Capture the cell that displays the provided text and extract its [X, Y] central coordinate. 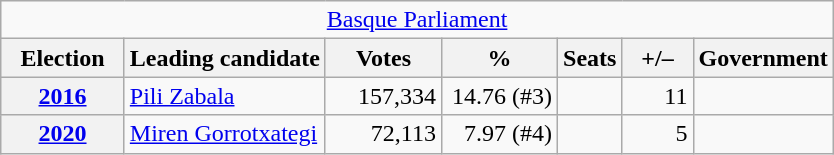
11 [658, 96]
157,334 [383, 96]
Seats [590, 58]
Election [63, 58]
Basque Parliament [418, 20]
2020 [63, 134]
Pili Zabala [224, 96]
2016 [63, 96]
Miren Gorrotxategi [224, 134]
14.76 (#3) [499, 96]
+/– [658, 58]
Government [763, 58]
7.97 (#4) [499, 134]
5 [658, 134]
Votes [383, 58]
Leading candidate [224, 58]
% [499, 58]
72,113 [383, 134]
